Locate the cell with the specified text and output its (X, Y) center coordinate. 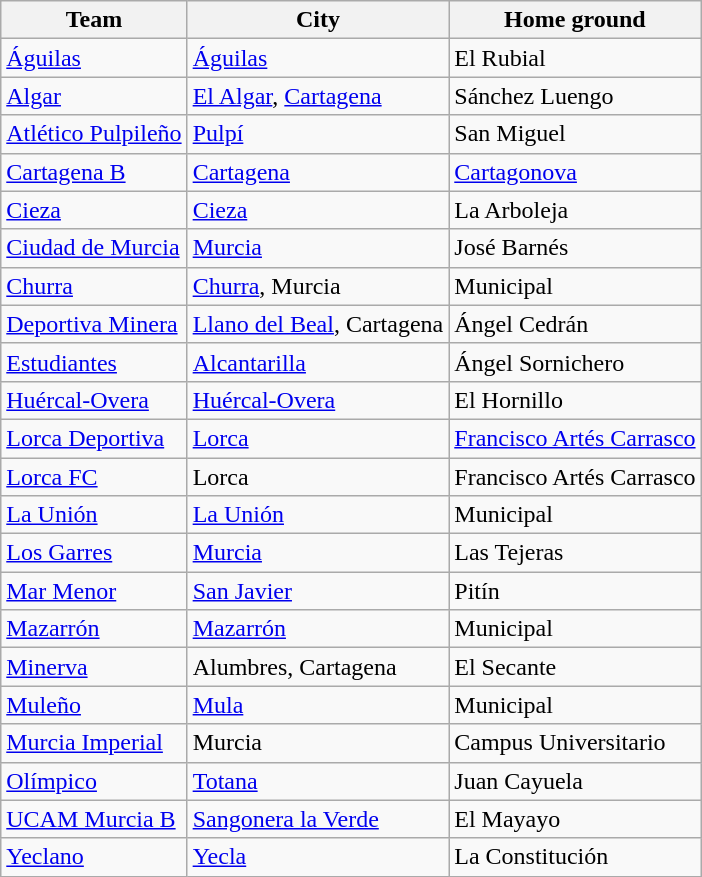
Ángel Sornichero (575, 362)
UCAM Murcia B (94, 819)
Home ground (575, 20)
El Mayayo (575, 819)
José Barnés (575, 248)
Los Garres (94, 553)
Murcia Imperial (94, 743)
La Constitución (575, 857)
Lorca Deportiva (94, 438)
Sangonera la Verde (318, 819)
El Secante (575, 667)
San Javier (318, 591)
San Miguel (575, 134)
Yeclano (94, 857)
Pitín (575, 591)
Alcantarilla (318, 362)
Campus Universitario (575, 743)
Churra (94, 286)
Lorca FC (94, 477)
Ciudad de Murcia (94, 248)
Minerva (94, 667)
Cartagonova (575, 172)
El Algar, Cartagena (318, 96)
Llano del Beal, Cartagena (318, 324)
Ángel Cedrán (575, 324)
Deportiva Minera (94, 324)
Totana (318, 781)
Pulpí (318, 134)
Alumbres, Cartagena (318, 667)
Cartagena B (94, 172)
El Rubial (575, 58)
Sánchez Luengo (575, 96)
City (318, 20)
Mar Menor (94, 591)
Estudiantes (94, 362)
La Arboleja (575, 210)
Mula (318, 705)
Cartagena (318, 172)
Churra, Murcia (318, 286)
El Hornillo (575, 400)
Atlético Pulpileño (94, 134)
Algar (94, 96)
Muleño (94, 705)
Team (94, 20)
Juan Cayuela (575, 781)
Yecla (318, 857)
Las Tejeras (575, 553)
Olímpico (94, 781)
